Output the (X, Y) coordinate of the center of the cell containing the given text.  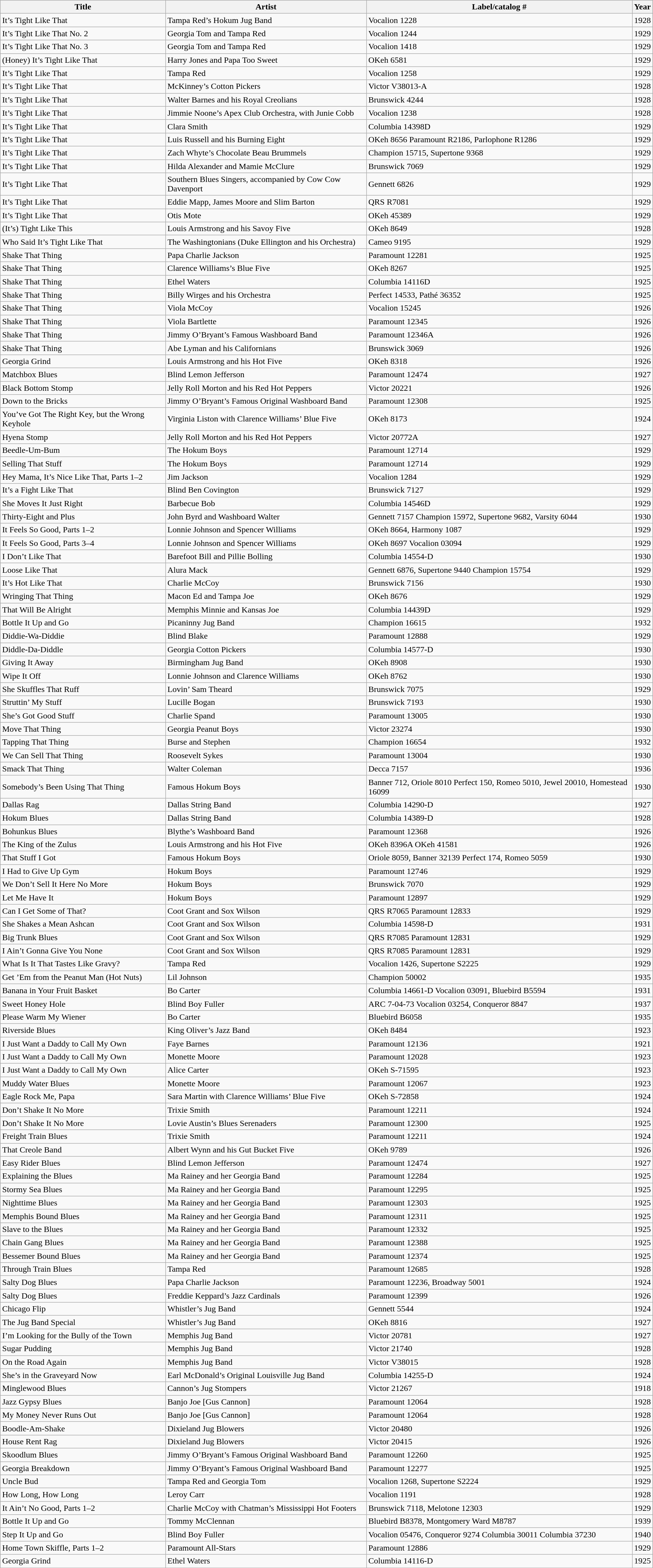
Jimmie Noone’s Apex Club Orchestra, with Junie Cobb (266, 113)
Memphis Bound Blues (83, 1216)
Vocalion 1244 (499, 33)
Paramount 12368 (499, 831)
She Skuffles That Ruff (83, 689)
(Honey) It’s Tight Like That (83, 60)
We Can Sell That Thing (83, 755)
Artist (266, 7)
Viola McCoy (266, 308)
Leroy Carr (266, 1495)
Earl McDonald’s Original Louisville Jug Band (266, 1375)
Through Train Blues (83, 1269)
OKeh 8656 Paramount R2186, Parlophone R1286 (499, 139)
Alice Carter (266, 1070)
1918 (643, 1388)
Abe Lyman and his Californians (266, 348)
OKeh 8267 (499, 268)
House Rent Rag (83, 1441)
Diddie-Wa-Diddie (83, 636)
Big Trunk Blues (83, 937)
The King of the Zulus (83, 845)
She Shakes a Mean Ashcan (83, 924)
Beedle-Um-Bum (83, 450)
Victor 20781 (499, 1335)
Charlie McCoy with Chatman’s Mississippi Hot Footers (266, 1508)
Georgia Breakdown (83, 1468)
OKeh 8816 (499, 1322)
Viola Bartlette (266, 321)
Vocalion 1191 (499, 1495)
Hilda Alexander and Mamie McClure (266, 166)
Minglewood Blues (83, 1388)
Memphis Minnie and Kansas Joe (266, 610)
Skoodlum Blues (83, 1455)
Paramount 12332 (499, 1229)
Vocalion 05476, Conqueror 9274 Columbia 30011 Columbia 37230 (499, 1535)
Loose Like That (83, 570)
Giving It Away (83, 663)
Columbia 14598-D (499, 924)
Down to the Bricks (83, 401)
Billy Wirges and his Orchestra (266, 295)
Easy Rider Blues (83, 1163)
OKeh S-71595 (499, 1070)
Let Me Have It (83, 898)
ARC 7-04-73 Vocalion 03254, Conqueror 8847 (499, 1004)
King Oliver’s Jazz Band (266, 1030)
Paramount 13004 (499, 755)
Lil Johnson (266, 977)
OKeh 8676 (499, 596)
Freight Train Blues (83, 1136)
Walter Barnes and his Royal Creolians (266, 100)
Charlie Spand (266, 716)
Southern Blues Singers, accompanied by Cow Cow Davenport (266, 184)
I Don’t Like That (83, 556)
Tampa Red’s Hokum Jug Band (266, 20)
Georgia Peanut Boys (266, 729)
Vocalion 1228 (499, 20)
Cannon’s Jug Stompers (266, 1388)
Wringing That Thing (83, 596)
Sara Martin with Clarence Williams’ Blue Five (266, 1097)
OKeh 45389 (499, 215)
Paramount 12277 (499, 1468)
Paramount 12284 (499, 1176)
Bohunkus Blues (83, 831)
Paramount 12685 (499, 1269)
She’s in the Graveyard Now (83, 1375)
OKeh 8649 (499, 229)
Champion 50002 (499, 977)
OKeh 8318 (499, 361)
Lonnie Johnson and Clarence Williams (266, 676)
OKeh 6581 (499, 60)
Paramount 12236, Broadway 5001 (499, 1282)
Year (643, 7)
Victor V38013-A (499, 86)
Vocalion 1426, Supertone S2225 (499, 964)
1921 (643, 1043)
OKeh 8697 Vocalion 03094 (499, 543)
Hey Mama, It’s Nice Like That, Parts 1–2 (83, 477)
OKeh 8173 (499, 419)
OKeh 8908 (499, 663)
Paramount 12888 (499, 636)
The Jug Band Special (83, 1322)
I Ain’t Gonna Give You None (83, 951)
It Ain’t No Good, Parts 1–2 (83, 1508)
Vocalion 1258 (499, 73)
Gennett 5544 (499, 1309)
Jim Jackson (266, 477)
Oriole 8059, Banner 32139 Perfect 174, Romeo 5059 (499, 858)
Brunswick 3069 (499, 348)
Clara Smith (266, 126)
Bluebird B6058 (499, 1017)
She Moves It Just Right (83, 503)
You’ve Got The Right Key, but the Wrong Keyhole (83, 419)
Clarence Williams’s Blue Five (266, 268)
Banana in Your Fruit Basket (83, 990)
Charlie McCoy (266, 583)
Victor 20415 (499, 1441)
Home Town Skiffle, Parts 1–2 (83, 1548)
Paramount 12311 (499, 1216)
OKeh 8762 (499, 676)
Who Said It’s Tight Like That (83, 242)
Columbia 14577-D (499, 649)
Thirty-Eight and Plus (83, 517)
Can I Get Some of That? (83, 911)
Paramount 12388 (499, 1242)
Brunswick 4244 (499, 100)
Wipe It Off (83, 676)
Lovie Austin’s Blues Serenaders (266, 1123)
Bessemer Bound Blues (83, 1256)
Otis Mote (266, 215)
Columbia 14439D (499, 610)
Louis Armstrong and his Savoy Five (266, 229)
Boodle-Am-Shake (83, 1428)
Somebody’s Been Using That Thing (83, 786)
Champion 16615 (499, 623)
Step It Up and Go (83, 1535)
Decca 7157 (499, 769)
Roosevelt Sykes (266, 755)
Paramount 12300 (499, 1123)
Paramount 12399 (499, 1296)
Macon Ed and Tampa Joe (266, 596)
1937 (643, 1004)
Brunswick 7070 (499, 884)
The Washingtonians (Duke Ellington and his Orchestra) (266, 242)
Barbecue Bob (266, 503)
(It’s) Tight Like This (83, 229)
Vocalion 1284 (499, 477)
That Creole Band (83, 1150)
Columbia 14546D (499, 503)
Columbia 14389-D (499, 818)
Alura Mack (266, 570)
1936 (643, 769)
Victor V38015 (499, 1362)
Brunswick 7127 (499, 490)
Victor 21740 (499, 1349)
OKeh 8396A OKeh 41581 (499, 845)
QRS R7065 Paramount 12833 (499, 911)
Smack That Thing (83, 769)
Paramount 12746 (499, 871)
Paramount 12374 (499, 1256)
Barefoot Bill and Pillie Bolling (266, 556)
Champion 15715, Supertone 9368 (499, 153)
That Stuff I Got (83, 858)
Gennett 7157 Champion 15972, Supertone 9682, Varsity 6044 (499, 517)
Paramount All-Stars (266, 1548)
Tapping That Thing (83, 742)
I Had to Give Up Gym (83, 871)
Albert Wynn and his Gut Bucket Five (266, 1150)
Brunswick 7075 (499, 689)
Slave to the Blues (83, 1229)
Blythe’s Washboard Band (266, 831)
Diddle-Da-Diddle (83, 649)
Chicago Flip (83, 1309)
Tommy McClennan (266, 1521)
Paramount 12281 (499, 255)
It’s a Fight Like That (83, 490)
Vocalion 1238 (499, 113)
Luis Russell and his Burning Eight (266, 139)
Columbia 14290-D (499, 805)
Walter Coleman (266, 769)
Vocalion 1418 (499, 47)
On the Road Again (83, 1362)
Vocalion 15245 (499, 308)
Paramount 12346A (499, 335)
Columbia 14661-D Vocalion 03091, Bluebird B5594 (499, 990)
Selling That Stuff (83, 464)
Gennett 6826 (499, 184)
Lovin’ Sam Theard (266, 689)
Bluebird B8378, Montgomery Ward M8787 (499, 1521)
QRS R7081 (499, 202)
Paramount 12303 (499, 1203)
Brunswick 7118, Melotone 12303 (499, 1508)
Paramount 12067 (499, 1083)
Get ’Em from the Peanut Man (Hot Nuts) (83, 977)
Sweet Honey Hole (83, 1004)
OKeh 9789 (499, 1150)
1939 (643, 1521)
John Byrd and Washboard Walter (266, 517)
That Will Be Alright (83, 610)
Brunswick 7069 (499, 166)
Champion 16654 (499, 742)
Jimmy O’Bryant’s Famous Washboard Band (266, 335)
Cameo 9195 (499, 242)
It Feels So Good, Parts 3–4 (83, 543)
Columbia 14255-D (499, 1375)
Paramount 12897 (499, 898)
Banner 712, Oriole 8010 Perfect 150, Romeo 5010, Jewel 20010, Homestead 16099 (499, 786)
Tampa Red and Georgia Tom (266, 1482)
She’s Got Good Stuff (83, 716)
It’s Tight Like That No. 3 (83, 47)
Uncle Bud (83, 1482)
Lucille Bogan (266, 702)
Zach Whyte’s Chocolate Beau Brummels (266, 153)
Label/catalog # (499, 7)
Sugar Pudding (83, 1349)
Freddie Keppard’s Jazz Cardinals (266, 1296)
Victor 21267 (499, 1388)
Struttin’ My Stuff (83, 702)
Columbia 14554-D (499, 556)
Columbia 14116D (499, 282)
OKeh S-72858 (499, 1097)
OKeh 8664, Harmony 1087 (499, 530)
Paramount 12308 (499, 401)
Eagle Rock Me, Papa (83, 1097)
Paramount 12136 (499, 1043)
Paramount 12345 (499, 321)
Matchbox Blues (83, 374)
Columbia 14398D (499, 126)
I’m Looking for the Bully of the Town (83, 1335)
Paramount 12260 (499, 1455)
Columbia 14116-D (499, 1561)
It Feels So Good, Parts 1–2 (83, 530)
Brunswick 7156 (499, 583)
Paramount 12028 (499, 1057)
Gennett 6876, Supertone 9440 Champion 15754 (499, 570)
Black Bottom Stomp (83, 388)
Please Warm My Wiener (83, 1017)
Vocalion 1268, Supertone S2224 (499, 1482)
Faye Barnes (266, 1043)
Stormy Sea Blues (83, 1189)
Virginia Liston with Clarence Williams’ Blue Five (266, 419)
How Long, How Long (83, 1495)
Birmingham Jug Band (266, 663)
Move That Thing (83, 729)
Victor 23274 (499, 729)
McKinney’s Cotton Pickers (266, 86)
We Don’t Sell It Here No More (83, 884)
Brunswick 7193 (499, 702)
Muddy Water Blues (83, 1083)
Blind Ben Covington (266, 490)
Paramount 13005 (499, 716)
Victor 20221 (499, 388)
Nighttime Blues (83, 1203)
Jazz Gypsy Blues (83, 1402)
Chain Gang Blues (83, 1242)
Picaninny Jug Band (266, 623)
Harry Jones and Papa Too Sweet (266, 60)
Paramount 12886 (499, 1548)
It’s Hot Like That (83, 583)
Victor 20480 (499, 1428)
What Is It That Tastes Like Gravy? (83, 964)
It’s Tight Like That No. 2 (83, 33)
My Money Never Runs Out (83, 1415)
Hyena Stomp (83, 437)
Title (83, 7)
OKeh 8484 (499, 1030)
Georgia Cotton Pickers (266, 649)
Perfect 14533, Pathé 36352 (499, 295)
1940 (643, 1535)
Eddie Mapp, James Moore and Slim Barton (266, 202)
Burse and Stephen (266, 742)
Riverside Blues (83, 1030)
Blind Blake (266, 636)
Explaining the Blues (83, 1176)
Hokum Blues (83, 818)
Victor 20772A (499, 437)
Paramount 12295 (499, 1189)
Dallas Rag (83, 805)
